Scan for the cell matching the given text and deliver its [x, y] coordinate at center. 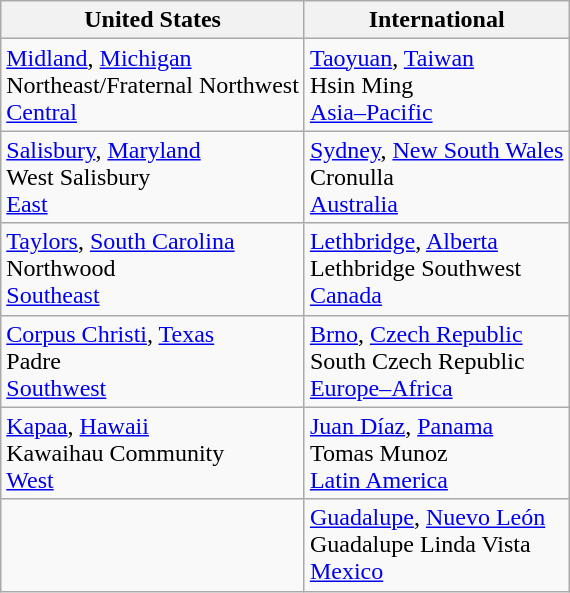
Kapaa, Hawaii Kawaihau Community West [153, 453]
Corpus Christi, Texas Padre Southwest [153, 361]
International [436, 20]
United States [153, 20]
Midland, Michigan Northeast/Fraternal Northwest Central [153, 85]
Taylors, South Carolina Northwood Southeast [153, 269]
Taoyuan, Taiwan Hsin Ming Asia–Pacific [436, 85]
Salisbury, Maryland West Salisbury East [153, 177]
Brno, Czech Republic South Czech Republic Europe–Africa [436, 361]
Lethbridge, Alberta Lethbridge Southwest Canada [436, 269]
Guadalupe, Nuevo León Guadalupe Linda Vista Mexico [436, 545]
Juan Díaz, Panama Tomas Munoz Latin America [436, 453]
Sydney, New South Wales Cronulla Australia [436, 177]
